Extract the [X, Y] coordinate from the center of the cell holding the provided text.  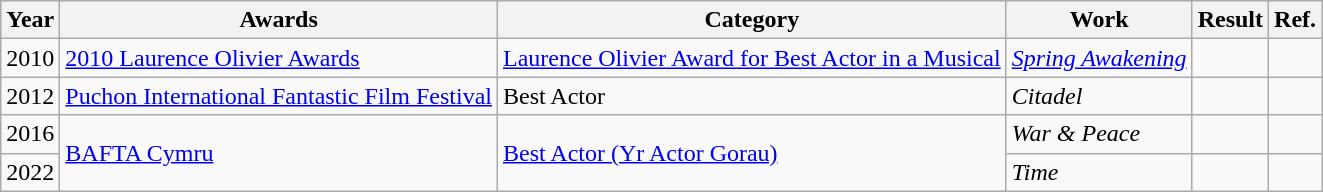
Ref. [1296, 20]
Puchon International Fantastic Film Festival [279, 96]
2022 [30, 172]
Time [1099, 172]
2010 Laurence Olivier Awards [279, 58]
Work [1099, 20]
Laurence Olivier Award for Best Actor in a Musical [752, 58]
Year [30, 20]
Best Actor [752, 96]
Result [1230, 20]
Spring Awakening [1099, 58]
2010 [30, 58]
2012 [30, 96]
Best Actor (Yr Actor Gorau) [752, 153]
Awards [279, 20]
Category [752, 20]
Citadel [1099, 96]
War & Peace [1099, 134]
BAFTA Cymru [279, 153]
2016 [30, 134]
